Locate the cell with the specified text and output its [X, Y] center coordinate. 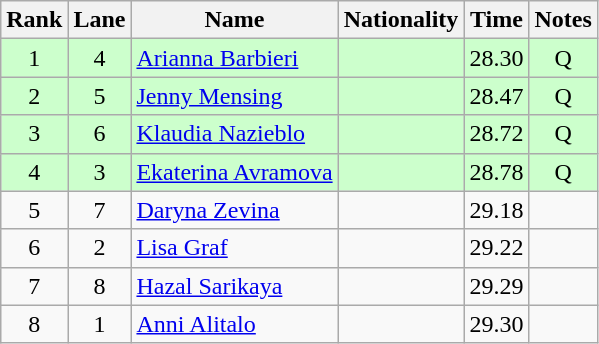
Hazal Sarikaya [234, 286]
Anni Alitalo [234, 324]
29.29 [496, 286]
Daryna Zevina [234, 210]
Jenny Mensing [234, 96]
28.72 [496, 134]
Time [496, 20]
Lisa Graf [234, 248]
28.47 [496, 96]
28.78 [496, 172]
Arianna Barbieri [234, 58]
Notes [563, 20]
Ekaterina Avramova [234, 172]
Name [234, 20]
Rank [34, 20]
28.30 [496, 58]
Klaudia Nazieblo [234, 134]
29.22 [496, 248]
Lane [100, 20]
Nationality [401, 20]
29.18 [496, 210]
29.30 [496, 324]
